Identify which cell holds the provided text, then report its [x, y] central coordinate. 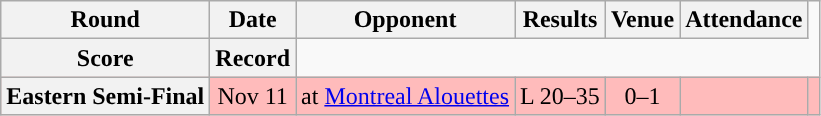
Results [560, 20]
0–1 [642, 96]
Score [106, 58]
Nov 11 [253, 96]
Record [253, 58]
Date [253, 20]
Venue [642, 20]
Opponent [406, 20]
Eastern Semi-Final [106, 96]
Round [106, 20]
Attendance [744, 20]
at Montreal Alouettes [406, 96]
L 20–35 [560, 96]
